Extract the [x, y] coordinate from the center of the cell holding the provided text.  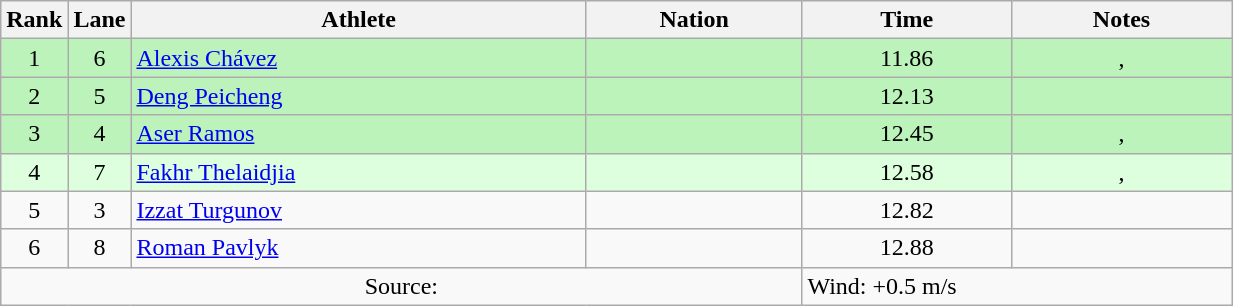
11.86 [906, 58]
Time [906, 20]
12.45 [906, 134]
Nation [694, 20]
Deng Peicheng [358, 96]
Notes [1121, 20]
12.58 [906, 172]
Lane [100, 20]
Alexis Chávez [358, 58]
12.82 [906, 210]
7 [100, 172]
1 [34, 58]
Wind: +0.5 m/s [1017, 286]
Roman Pavlyk [358, 248]
Aser Ramos [358, 134]
Fakhr Thelaidjia [358, 172]
Rank [34, 20]
12.88 [906, 248]
8 [100, 248]
2 [34, 96]
Source: [402, 286]
12.13 [906, 96]
Izzat Turgunov [358, 210]
Athlete [358, 20]
